Find where the given text appears and provide that cell's center as (x, y) coordinate. 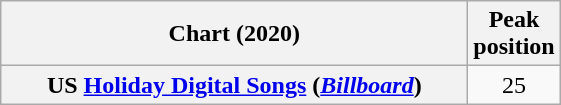
Chart (2020) (234, 34)
US Holiday Digital Songs (Billboard) (234, 85)
25 (514, 85)
Peakposition (514, 34)
